Capture the cell that displays the provided text and extract its (X, Y) central coordinate. 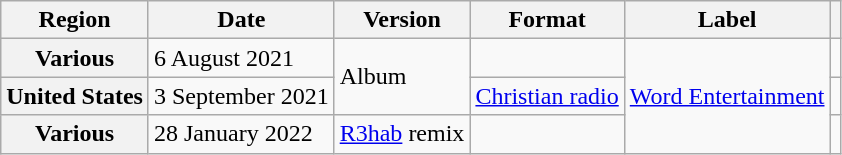
Album (402, 77)
Label (727, 20)
3 September 2021 (241, 96)
Word Entertainment (727, 96)
Christian radio (547, 96)
Date (241, 20)
Region (75, 20)
Format (547, 20)
United States (75, 96)
Version (402, 20)
R3hab remix (402, 134)
28 January 2022 (241, 134)
6 August 2021 (241, 58)
